Scan for the cell matching the given text and deliver its (x, y) coordinate at center. 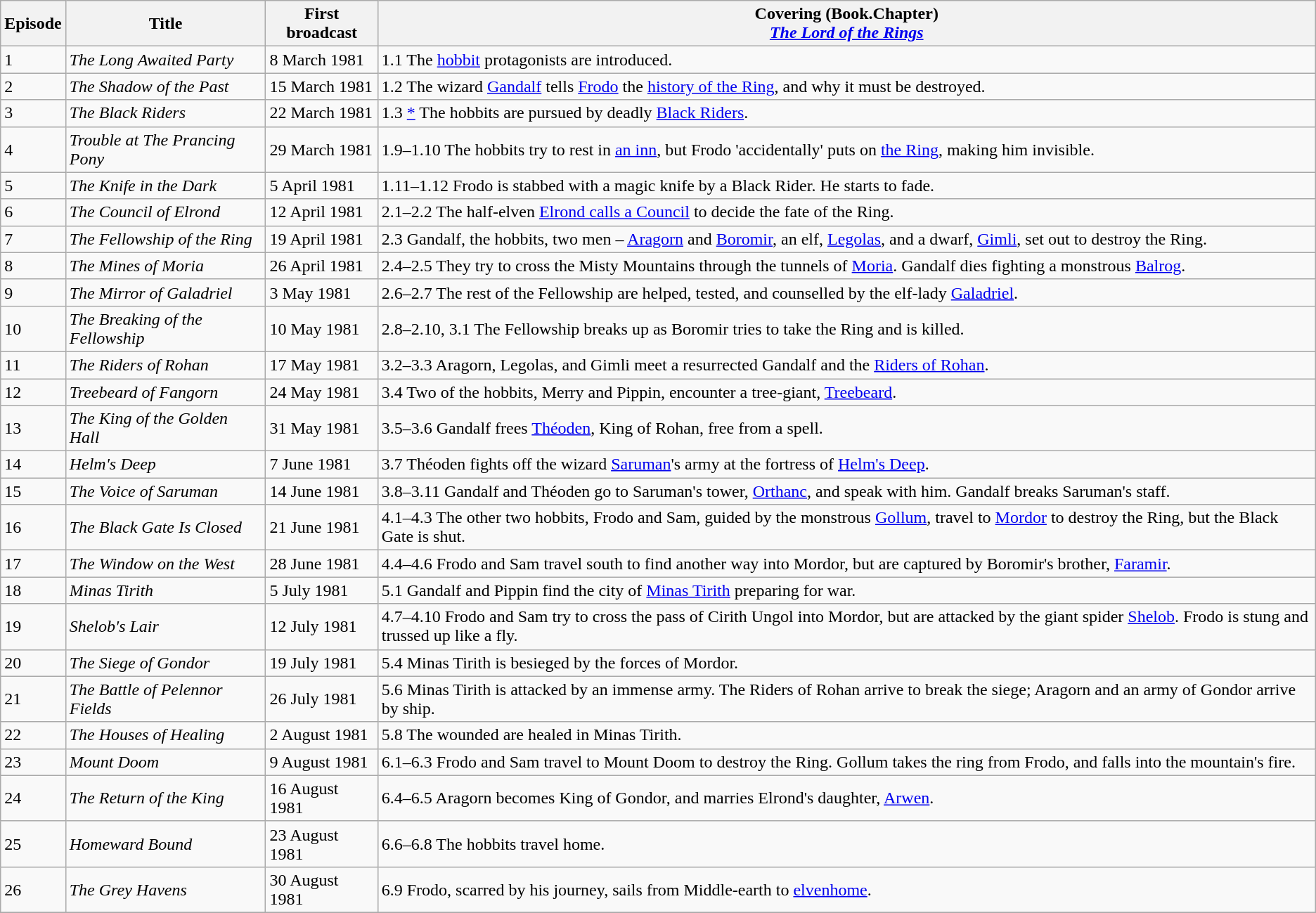
1.3 * The hobbits are pursued by deadly Black Riders. (846, 113)
The Long Awaited Party (166, 60)
1.11–1.12 Frodo is stabbed with a magic knife by a Black Rider. He starts to fade. (846, 186)
28 June 1981 (322, 564)
6.1–6.3 Frodo and Sam travel to Mount Doom to destroy the Ring. Gollum takes the ring from Frodo, and falls into the mountain's fire. (846, 762)
First broadcast (322, 24)
The Fellowship of the Ring (166, 239)
The Window on the West (166, 564)
1.1 The hobbit protagonists are introduced. (846, 60)
12 April 1981 (322, 212)
17 (33, 564)
Mount Doom (166, 762)
Helm's Deep (166, 465)
The Shadow of the Past (166, 86)
21 June 1981 (322, 527)
2 (33, 86)
3.5–3.6 Gandalf frees Théoden, King of Rohan, free from a spell. (846, 429)
Minas Tirith (166, 590)
2.8–2.10, 3.1 The Fellowship breaks up as Boromir tries to take the Ring and is killed. (846, 329)
4 (33, 149)
2 August 1981 (322, 735)
17 May 1981 (322, 365)
24 May 1981 (322, 391)
6.9 Frodo, scarred by his journey, sails from Middle-earth to elvenhome. (846, 890)
10 (33, 329)
22 March 1981 (322, 113)
2.3 Gandalf, the hobbits, two men – Aragorn and Boromir, an elf, Legolas, and a dwarf, Gimli, set out to destroy the Ring. (846, 239)
5.6 Minas Tirith is attacked by an immense army. The Riders of Rohan arrive to break the siege; Aragorn and an army of Gondor arrive by ship. (846, 699)
26 April 1981 (322, 266)
31 May 1981 (322, 429)
3.4 Two of the hobbits, Merry and Pippin, encounter a tree-giant, Treebeard. (846, 391)
23 (33, 762)
Homeward Bound (166, 843)
6.6–6.8 The hobbits travel home. (846, 843)
7 (33, 239)
20 (33, 663)
21 (33, 699)
9 (33, 292)
19 (33, 627)
Title (166, 24)
3.7 Théoden fights off the wizard Saruman's army at the fortress of Helm's Deep. (846, 465)
18 (33, 590)
26 July 1981 (322, 699)
15 March 1981 (322, 86)
2.6–2.7 The rest of the Fellowship are helped, tested, and counselled by the elf-lady Galadriel. (846, 292)
22 (33, 735)
The Breaking of the Fellowship (166, 329)
10 May 1981 (322, 329)
13 (33, 429)
6.4–6.5 Aragorn becomes King of Gondor, and marries Elrond's daughter, Arwen. (846, 798)
1.2 The wizard Gandalf tells Frodo the history of the Ring, and why it must be destroyed. (846, 86)
14 June 1981 (322, 491)
16 (33, 527)
3.2–3.3 Aragorn, Legolas, and Gimli meet a resurrected Gandalf and the Riders of Rohan. (846, 365)
6 (33, 212)
11 (33, 365)
The Mirror of Galadriel (166, 292)
23 August 1981 (322, 843)
The Battle of Pelennor Fields (166, 699)
16 August 1981 (322, 798)
8 (33, 266)
5 April 1981 (322, 186)
Covering (Book.Chapter)The Lord of the Rings (846, 24)
Treebeard of Fangorn (166, 391)
The Riders of Rohan (166, 365)
9 August 1981 (322, 762)
26 (33, 890)
Trouble at The Prancing Pony (166, 149)
The Mines of Moria (166, 266)
1.9–1.10 The hobbits try to rest in an inn, but Frodo 'accidentally' puts on the Ring, making him invisible. (846, 149)
5 (33, 186)
7 June 1981 (322, 465)
5.4 Minas Tirith is besieged by the forces of Mordor. (846, 663)
The Black Riders (166, 113)
The Council of Elrond (166, 212)
Shelob's Lair (166, 627)
The Voice of Saruman (166, 491)
5.1 Gandalf and Pippin find the city of Minas Tirith preparing for war. (846, 590)
3 May 1981 (322, 292)
2.1–2.2 The half-elven Elrond calls a Council to decide the fate of the Ring. (846, 212)
The Grey Havens (166, 890)
5.8 The wounded are healed in Minas Tirith. (846, 735)
The Return of the King (166, 798)
4.4–4.6 Frodo and Sam travel south to find another way into Mordor, but are captured by Boromir's brother, Faramir. (846, 564)
12 July 1981 (322, 627)
8 March 1981 (322, 60)
14 (33, 465)
25 (33, 843)
3 (33, 113)
30 August 1981 (322, 890)
The Knife in the Dark (166, 186)
The Black Gate Is Closed (166, 527)
4.1–4.3 The other two hobbits, Frodo and Sam, guided by the monstrous Gollum, travel to Mordor to destroy the Ring, but the Black Gate is shut. (846, 527)
The Houses of Healing (166, 735)
24 (33, 798)
29 March 1981 (322, 149)
15 (33, 491)
The King of the Golden Hall (166, 429)
19 July 1981 (322, 663)
The Siege of Gondor (166, 663)
Episode (33, 24)
2.4–2.5 They try to cross the Misty Mountains through the tunnels of Moria. Gandalf dies fighting a monstrous Balrog. (846, 266)
1 (33, 60)
5 July 1981 (322, 590)
19 April 1981 (322, 239)
12 (33, 391)
3.8–3.11 Gandalf and Théoden go to Saruman's tower, Orthanc, and speak with him. Gandalf breaks Saruman's staff. (846, 491)
